For the text-containing cell, return its midpoint in (x, y) coordinate format. 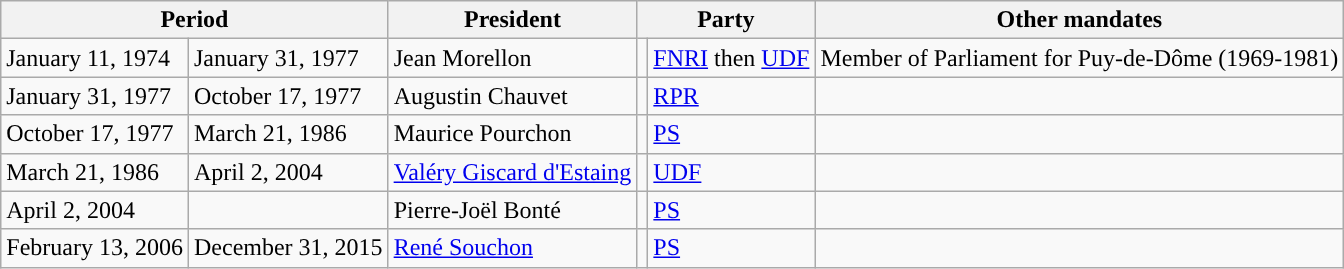
President (512, 20)
Valéry Giscard d'Estaing (512, 172)
René Souchon (512, 248)
January 11, 1974 (95, 58)
Pierre-Joël Bonté (512, 210)
FNRI then UDF (732, 58)
RPR (732, 96)
Party (726, 20)
December 31, 2015 (288, 248)
Period (194, 20)
Jean Morellon (512, 58)
Other mandates (1080, 20)
Member of Parliament for Puy-de-Dôme (1969-1981) (1080, 58)
February 13, 2006 (95, 248)
UDF (732, 172)
Maurice Pourchon (512, 134)
Augustin Chauvet (512, 96)
